Scan for the cell matching the given text and deliver its [X, Y] coordinate at center. 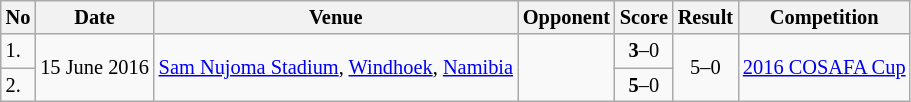
Result [706, 17]
Competition [824, 17]
Opponent [566, 17]
Venue [336, 17]
Sam Nujoma Stadium, Windhoek, Namibia [336, 68]
1. [18, 51]
2. [18, 85]
2016 COSAFA Cup [824, 68]
Score [644, 17]
Date [94, 17]
No [18, 17]
3–0 [644, 51]
15 June 2016 [94, 68]
